Capture the cell that displays the provided text and extract its (X, Y) central coordinate. 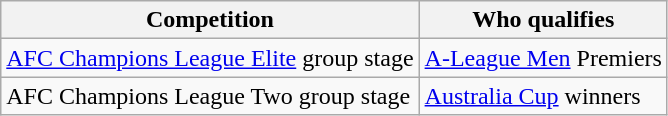
AFC Champions League Elite group stage (210, 58)
Who qualifies (543, 20)
Competition (210, 20)
Australia Cup winners (543, 96)
A-League Men Premiers (543, 58)
AFC Champions League Two group stage (210, 96)
